Capture the cell that displays the provided text and extract its (x, y) central coordinate. 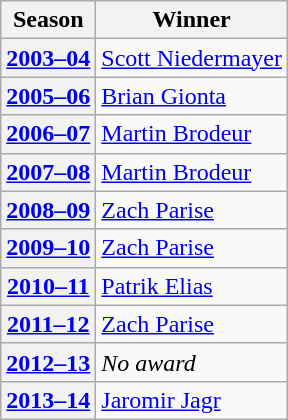
Brian Gionta (192, 96)
2012–13 (48, 362)
2006–07 (48, 134)
No award (192, 362)
2013–14 (48, 400)
2008–09 (48, 210)
2010–11 (48, 286)
2003–04 (48, 58)
Patrik Elias (192, 286)
2007–08 (48, 172)
Winner (192, 20)
2011–12 (48, 324)
2005–06 (48, 96)
Scott Niedermayer (192, 58)
Jaromir Jagr (192, 400)
2009–10 (48, 248)
Season (48, 20)
